Find where the given text appears and provide that cell's center as (X, Y) coordinate. 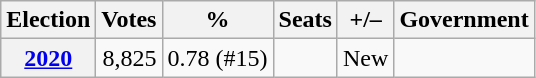
2020 (48, 58)
+/– (365, 20)
% (218, 20)
New (365, 58)
8,825 (129, 58)
Votes (129, 20)
Government (464, 20)
Seats (305, 20)
Election (48, 20)
0.78 (#15) (218, 58)
